Detect which cell encompasses the target text, then output its [x, y] center coordinate. 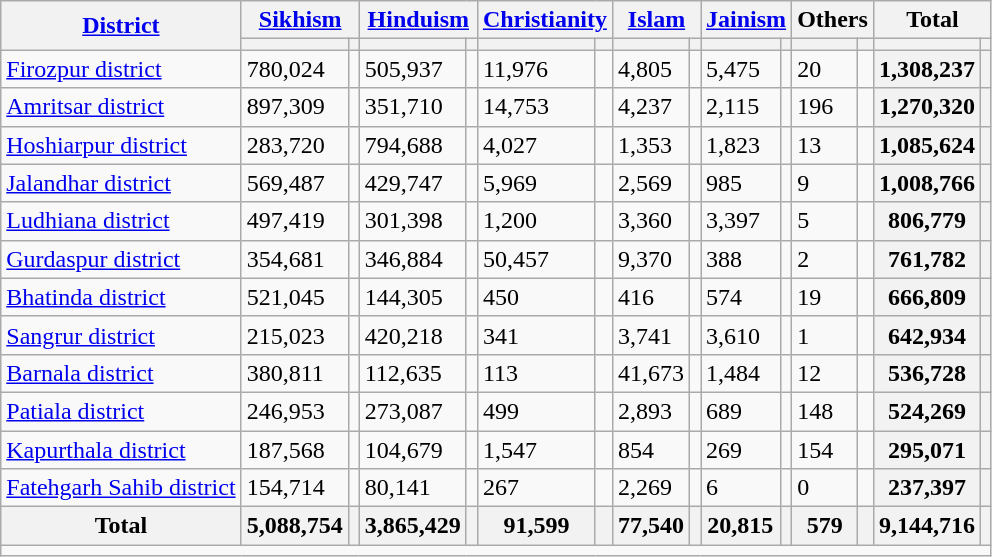
1,085,624 [926, 145]
1,823 [741, 145]
Kapurthala district [121, 449]
351,710 [412, 107]
1,308,237 [926, 69]
187,568 [294, 449]
237,397 [926, 488]
521,045 [294, 297]
Gurdaspur district [121, 259]
666,809 [926, 297]
780,024 [294, 69]
Jalandhar district [121, 183]
269 [741, 449]
524,269 [926, 411]
Firozpur district [121, 69]
Hinduism [418, 20]
354,681 [294, 259]
91,599 [536, 526]
295,071 [926, 449]
Sikhism [300, 20]
1,484 [741, 373]
112,635 [412, 373]
3,865,429 [412, 526]
642,934 [926, 335]
854 [650, 449]
3,741 [650, 335]
20 [825, 69]
273,087 [412, 411]
Christianity [544, 20]
2 [825, 259]
246,953 [294, 411]
9,370 [650, 259]
579 [825, 526]
505,937 [412, 69]
20,815 [741, 526]
Bhatinda district [121, 297]
806,779 [926, 221]
283,720 [294, 145]
499 [536, 411]
14,753 [536, 107]
4,237 [650, 107]
574 [741, 297]
5,969 [536, 183]
2,893 [650, 411]
Jainism [746, 20]
Islam [656, 20]
9,144,716 [926, 526]
4,805 [650, 69]
Sangrur district [121, 335]
50,457 [536, 259]
3,397 [741, 221]
Barnala district [121, 373]
5,475 [741, 69]
689 [741, 411]
113 [536, 373]
Ludhiana district [121, 221]
1,200 [536, 221]
3,360 [650, 221]
3,610 [741, 335]
154 [825, 449]
761,782 [926, 259]
1 [825, 335]
2,569 [650, 183]
4,027 [536, 145]
5,088,754 [294, 526]
80,141 [412, 488]
Others [833, 20]
497,419 [294, 221]
Hoshiarpur district [121, 145]
2,115 [741, 107]
215,023 [294, 335]
388 [741, 259]
144,305 [412, 297]
13 [825, 145]
1,008,766 [926, 183]
1,353 [650, 145]
196 [825, 107]
420,218 [412, 335]
536,728 [926, 373]
346,884 [412, 259]
11,976 [536, 69]
267 [536, 488]
301,398 [412, 221]
569,487 [294, 183]
Amritsar district [121, 107]
Fatehgarh Sahib district [121, 488]
12 [825, 373]
985 [741, 183]
104,679 [412, 449]
154,714 [294, 488]
5 [825, 221]
450 [536, 297]
9 [825, 183]
380,811 [294, 373]
2,269 [650, 488]
1,547 [536, 449]
897,309 [294, 107]
6 [741, 488]
19 [825, 297]
1,270,320 [926, 107]
794,688 [412, 145]
0 [825, 488]
416 [650, 297]
148 [825, 411]
429,747 [412, 183]
Patiala district [121, 411]
341 [536, 335]
41,673 [650, 373]
77,540 [650, 526]
District [121, 26]
